Return the (x, y) coordinate for the center point of the cell that contains the specified text.  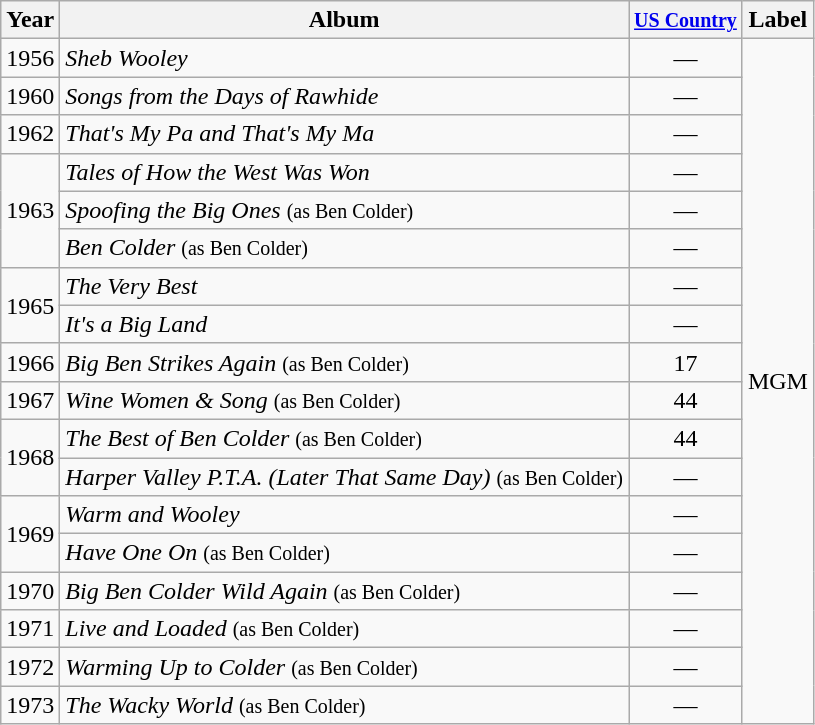
US Country (686, 20)
It's a Big Land (344, 324)
Album (344, 20)
Live and Loaded (as Ben Colder) (344, 629)
1972 (30, 667)
1960 (30, 96)
1966 (30, 362)
1970 (30, 591)
Warm and Wooley (344, 515)
Have One On (as Ben Colder) (344, 553)
The Very Best (344, 286)
The Wacky World (as Ben Colder) (344, 705)
Wine Women & Song (as Ben Colder) (344, 400)
1967 (30, 400)
1973 (30, 705)
1962 (30, 134)
The Best of Ben Colder (as Ben Colder) (344, 438)
1965 (30, 305)
1956 (30, 58)
1969 (30, 534)
Warming Up to Colder (as Ben Colder) (344, 667)
Big Ben Strikes Again (as Ben Colder) (344, 362)
Big Ben Colder Wild Again (as Ben Colder) (344, 591)
That's My Pa and That's My Ma (344, 134)
MGM (778, 382)
Harper Valley P.T.A. (Later That Same Day) (as Ben Colder) (344, 477)
Tales of How the West Was Won (344, 172)
Ben Colder (as Ben Colder) (344, 248)
Year (30, 20)
1971 (30, 629)
Sheb Wooley (344, 58)
Songs from the Days of Rawhide (344, 96)
Label (778, 20)
1963 (30, 210)
1968 (30, 457)
Spoofing the Big Ones (as Ben Colder) (344, 210)
17 (686, 362)
